Return [x, y] of the center of cell containing provided text 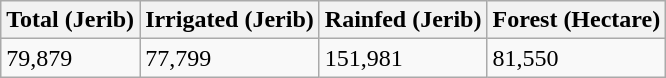
151,981 [403, 58]
Forest (Hectare) [576, 20]
Total (Jerib) [70, 20]
79,879 [70, 58]
Rainfed (Jerib) [403, 20]
81,550 [576, 58]
77,799 [230, 58]
Irrigated (Jerib) [230, 20]
